Return [x, y] of the center of cell containing provided text 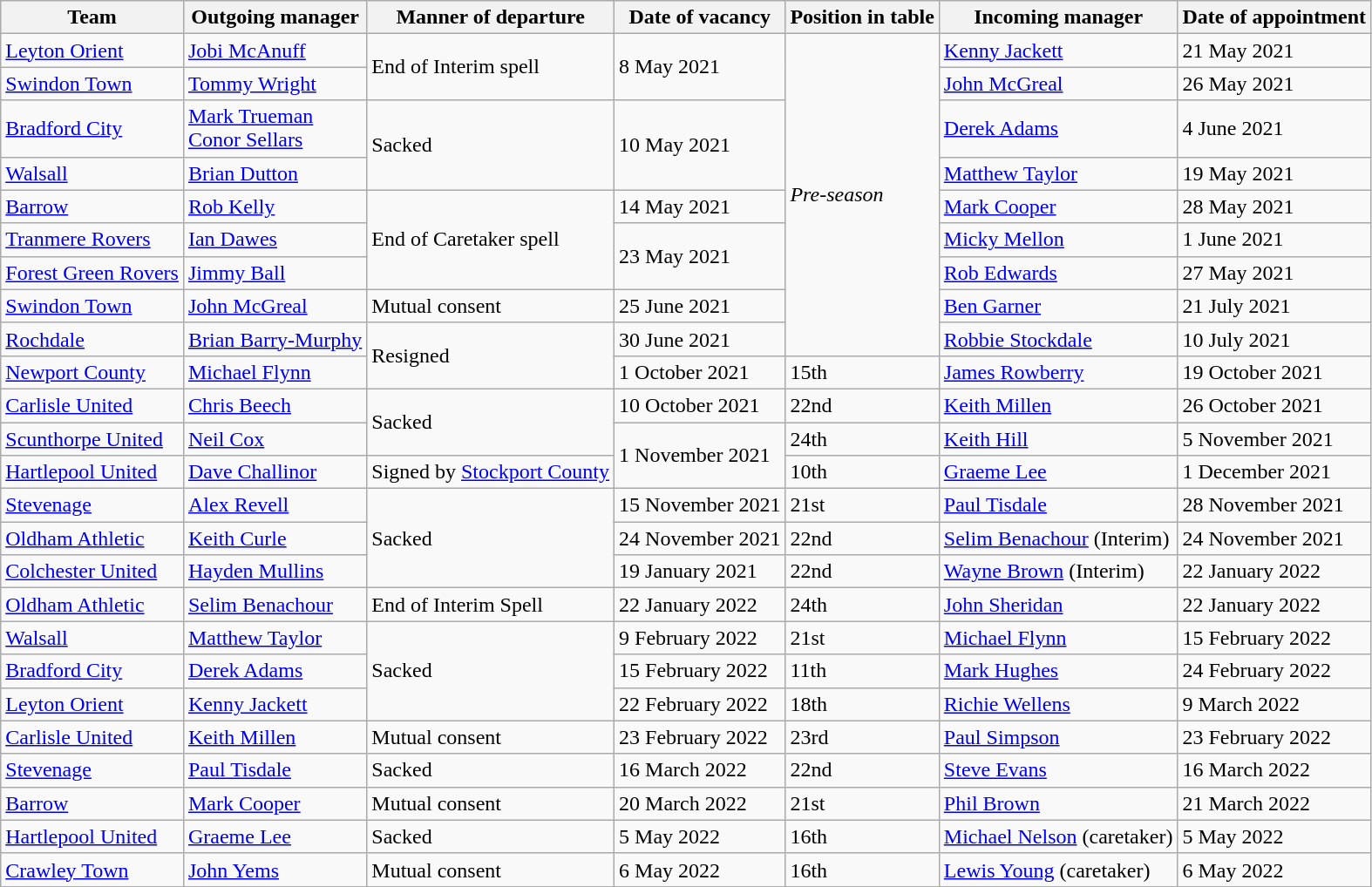
Keith Hill [1058, 438]
Phil Brown [1058, 803]
14 May 2021 [700, 207]
Rochdale [92, 339]
John Yems [275, 870]
Keith Curle [275, 538]
Chris Beech [275, 405]
5 November 2021 [1274, 438]
John Sheridan [1058, 605]
27 May 2021 [1274, 273]
11th [862, 671]
Jimmy Ball [275, 273]
Lewis Young (caretaker) [1058, 870]
25 June 2021 [700, 306]
26 May 2021 [1274, 84]
Paul Simpson [1058, 737]
Date of vacancy [700, 17]
Colchester United [92, 572]
10 October 2021 [700, 405]
Resigned [491, 355]
Tommy Wright [275, 84]
Forest Green Rovers [92, 273]
Brian Dutton [275, 173]
23rd [862, 737]
Mark Trueman Conor Sellars [275, 129]
James Rowberry [1058, 372]
Newport County [92, 372]
22 February 2022 [700, 704]
Crawley Town [92, 870]
20 March 2022 [700, 803]
Jobi McAnuff [275, 51]
Michael Nelson (caretaker) [1058, 836]
Scunthorpe United [92, 438]
1 December 2021 [1274, 472]
10 May 2021 [700, 145]
Neil Cox [275, 438]
21 May 2021 [1274, 51]
Incoming manager [1058, 17]
21 March 2022 [1274, 803]
Ben Garner [1058, 306]
9 March 2022 [1274, 704]
1 November 2021 [700, 455]
Signed by Stockport County [491, 472]
10 July 2021 [1274, 339]
Outgoing manager [275, 17]
Mark Hughes [1058, 671]
19 October 2021 [1274, 372]
21 July 2021 [1274, 306]
Team [92, 17]
Micky Mellon [1058, 240]
26 October 2021 [1274, 405]
Hayden Mullins [275, 572]
Alex Revell [275, 505]
18th [862, 704]
24 February 2022 [1274, 671]
Manner of departure [491, 17]
30 June 2021 [700, 339]
Wayne Brown (Interim) [1058, 572]
Rob Kelly [275, 207]
Date of appointment [1274, 17]
28 May 2021 [1274, 207]
28 November 2021 [1274, 505]
Position in table [862, 17]
15th [862, 372]
End of Interim spell [491, 67]
Rob Edwards [1058, 273]
19 January 2021 [700, 572]
Richie Wellens [1058, 704]
Tranmere Rovers [92, 240]
Brian Barry-Murphy [275, 339]
Selim Benachour [275, 605]
9 February 2022 [700, 638]
19 May 2021 [1274, 173]
Selim Benachour (Interim) [1058, 538]
1 June 2021 [1274, 240]
Pre-season [862, 195]
Dave Challinor [275, 472]
1 October 2021 [700, 372]
Ian Dawes [275, 240]
10th [862, 472]
Robbie Stockdale [1058, 339]
End of Caretaker spell [491, 240]
23 May 2021 [700, 256]
End of Interim Spell [491, 605]
Steve Evans [1058, 770]
4 June 2021 [1274, 129]
8 May 2021 [700, 67]
15 November 2021 [700, 505]
